Return the (X, Y) coordinate for the center point of the cell that contains the specified text.  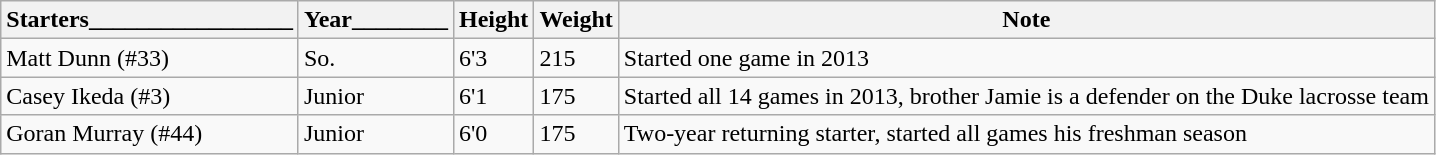
Casey Ikeda (#3) (150, 96)
Started all 14 games in 2013, brother Jamie is a defender on the Duke lacrosse team (1026, 96)
215 (576, 58)
Started one game in 2013 (1026, 58)
Starters_________________ (150, 20)
Height (493, 20)
Matt Dunn (#33) (150, 58)
Two-year returning starter, started all games his freshman season (1026, 134)
Note (1026, 20)
6'0 (493, 134)
6'1 (493, 96)
Goran Murray (#44) (150, 134)
Year________ (376, 20)
6'3 (493, 58)
So. (376, 58)
Weight (576, 20)
